Scan for the cell matching the given text and deliver its (X, Y) coordinate at center. 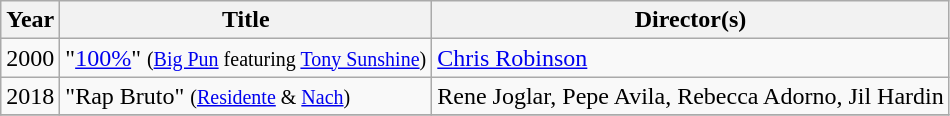
2000 (30, 58)
"100%" (Big Pun featuring Tony Sunshine) (246, 58)
Director(s) (691, 20)
Rene Joglar, Pepe Avila, Rebecca Adorno, Jil Hardin (691, 96)
"Rap Bruto" (Residente & Nach) (246, 96)
Year (30, 20)
Chris Robinson (691, 58)
Title (246, 20)
2018 (30, 96)
